Provide the [X, Y] coordinate of the cell's center where the given text is located.  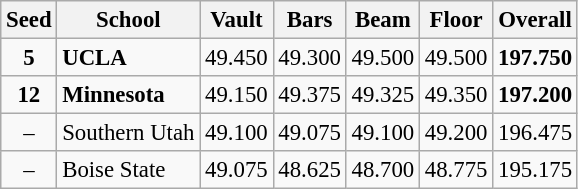
197.200 [536, 95]
195.175 [536, 170]
48.625 [310, 170]
48.700 [382, 170]
49.450 [236, 58]
School [128, 20]
49.300 [310, 58]
197.750 [536, 58]
Seed [29, 20]
5 [29, 58]
Overall [536, 20]
12 [29, 95]
49.375 [310, 95]
Beam [382, 20]
UCLA [128, 58]
Bars [310, 20]
196.475 [536, 133]
Boise State [128, 170]
49.200 [456, 133]
49.150 [236, 95]
48.775 [456, 170]
Floor [456, 20]
49.325 [382, 95]
Minnesota [128, 95]
Vault [236, 20]
Southern Utah [128, 133]
49.350 [456, 95]
